Determine the [X, Y] coordinate at the center of the cell enclosing the given text.  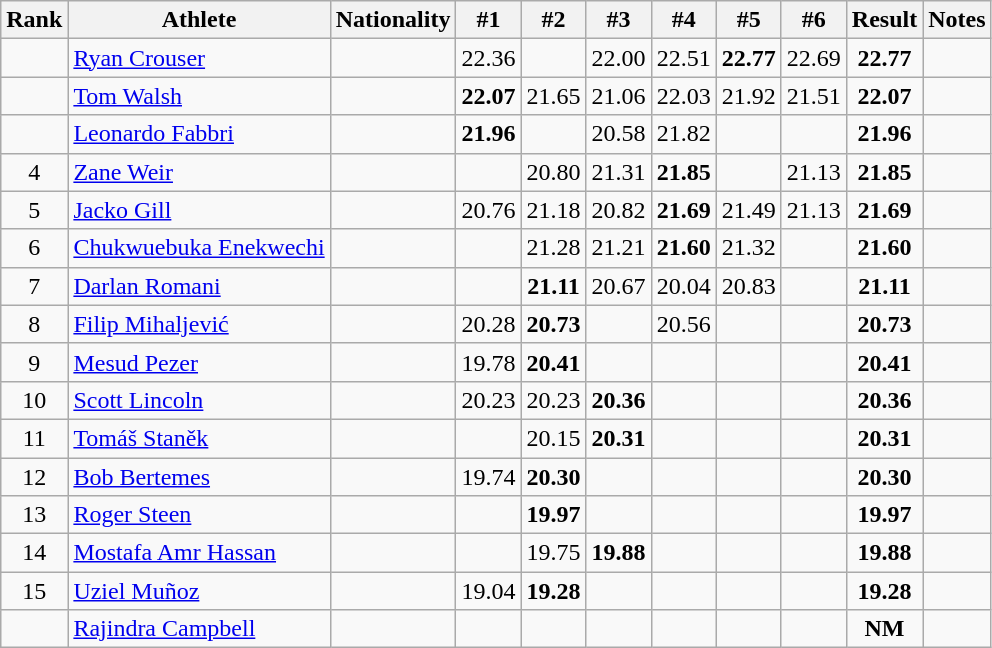
Filip Mihaljević [199, 324]
22.00 [618, 58]
21.18 [554, 210]
Notes [957, 20]
21.21 [618, 248]
22.51 [684, 58]
6 [34, 248]
22.03 [684, 96]
#1 [488, 20]
Zane Weir [199, 172]
#4 [684, 20]
Result [884, 20]
21.32 [748, 248]
#3 [618, 20]
20.83 [748, 286]
20.15 [554, 438]
NM [884, 629]
20.67 [618, 286]
19.75 [554, 553]
Athlete [199, 20]
4 [34, 172]
Bob Bertemes [199, 477]
21.51 [814, 96]
12 [34, 477]
Leonardo Fabbri [199, 134]
21.82 [684, 134]
Roger Steen [199, 515]
#5 [748, 20]
Scott Lincoln [199, 400]
10 [34, 400]
15 [34, 591]
20.82 [618, 210]
19.04 [488, 591]
21.06 [618, 96]
#6 [814, 20]
Rajindra Campbell [199, 629]
20.76 [488, 210]
20.04 [684, 286]
21.49 [748, 210]
Mesud Pezer [199, 362]
20.28 [488, 324]
Mostafa Amr Hassan [199, 553]
Ryan Crouser [199, 58]
20.56 [684, 324]
13 [34, 515]
Chukwuebuka Enekwechi [199, 248]
21.31 [618, 172]
20.80 [554, 172]
Tom Walsh [199, 96]
Tomáš Staněk [199, 438]
Uziel Muñoz [199, 591]
11 [34, 438]
#2 [554, 20]
22.69 [814, 58]
Nationality [393, 20]
19.78 [488, 362]
14 [34, 553]
20.58 [618, 134]
8 [34, 324]
7 [34, 286]
5 [34, 210]
21.92 [748, 96]
22.36 [488, 58]
9 [34, 362]
21.28 [554, 248]
Jacko Gill [199, 210]
Rank [34, 20]
Darlan Romani [199, 286]
19.74 [488, 477]
21.65 [554, 96]
